Return the [X, Y] coordinate for the center point of the cell that contains the specified text.  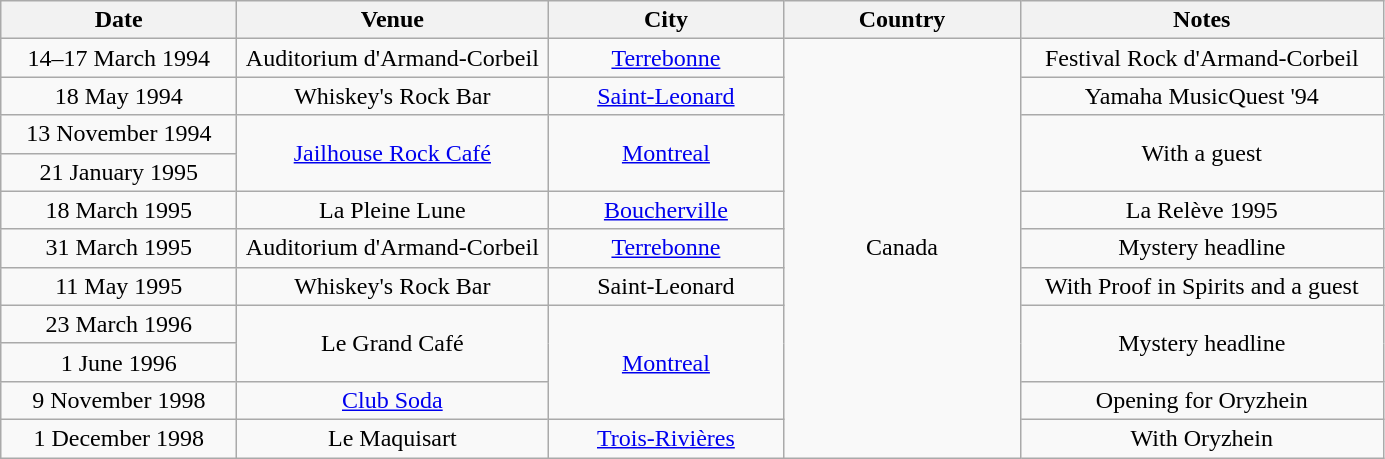
Yamaha MusicQuest '94 [1202, 96]
With a guest [1202, 153]
Venue [392, 20]
Festival Rock d'Armand-Corbeil [1202, 58]
With Proof in Spirits and a guest [1202, 286]
Country [902, 20]
1 December 1998 [119, 438]
1 June 1996 [119, 362]
La Relève 1995 [1202, 210]
Club Soda [392, 400]
La Pleine Lune [392, 210]
14–17 March 1994 [119, 58]
23 March 1996 [119, 324]
31 March 1995 [119, 248]
With Oryzhein [1202, 438]
Canada [902, 248]
11 May 1995 [119, 286]
18 March 1995 [119, 210]
Boucherville [666, 210]
Notes [1202, 20]
Opening for Oryzhein [1202, 400]
Trois-Rivières [666, 438]
Date [119, 20]
Le Grand Café [392, 343]
Le Maquisart [392, 438]
Jailhouse Rock Café [392, 153]
18 May 1994 [119, 96]
21 January 1995 [119, 172]
9 November 1998 [119, 400]
13 November 1994 [119, 134]
City [666, 20]
